Find where the given text appears and provide that cell's center as (x, y) coordinate. 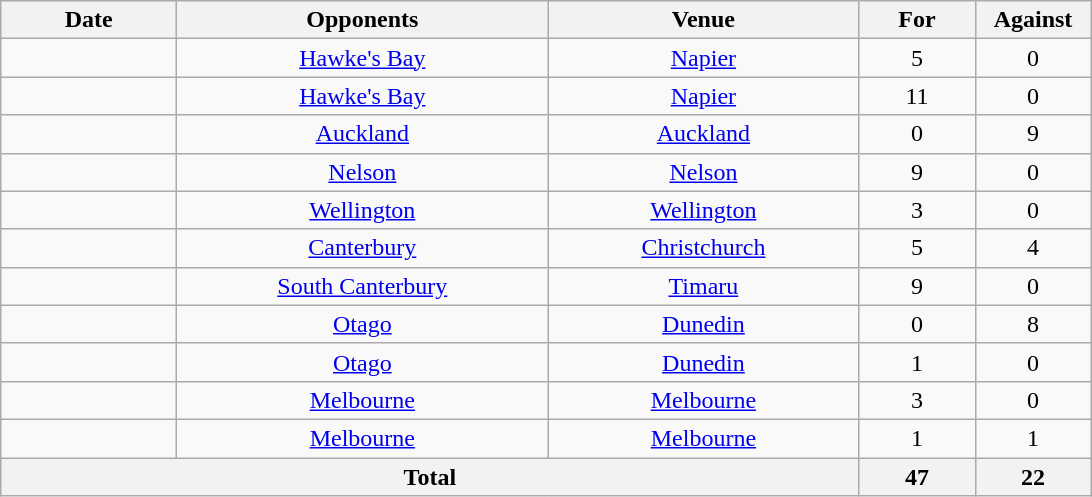
Canterbury (362, 248)
11 (917, 96)
Date (89, 20)
47 (917, 477)
Against (1033, 20)
22 (1033, 477)
South Canterbury (362, 286)
Total (430, 477)
Christchurch (704, 248)
Timaru (704, 286)
Venue (704, 20)
For (917, 20)
8 (1033, 324)
Opponents (362, 20)
4 (1033, 248)
